Return (X, Y) of the center of cell containing provided text 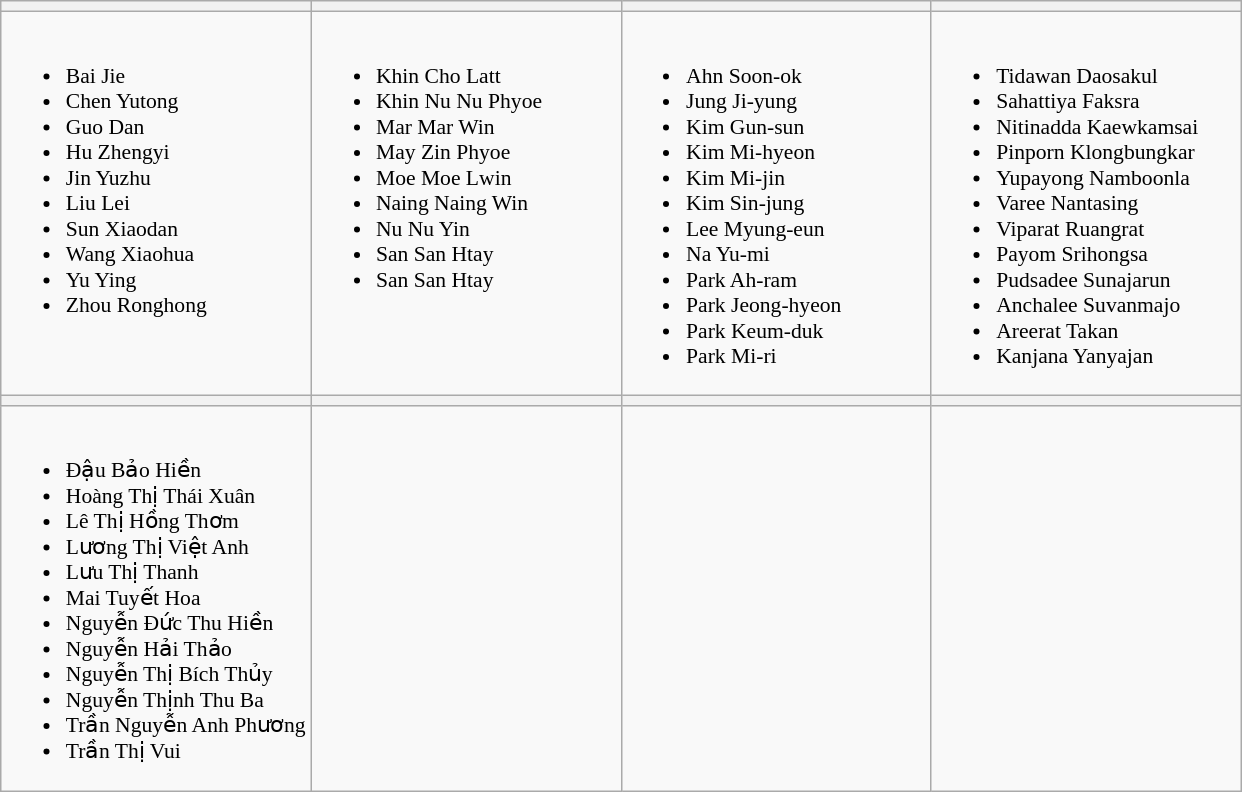
Bai JieChen YutongGuo DanHu ZhengyiJin YuzhuLiu LeiSun XiaodanWang XiaohuaYu YingZhou Ronghong (156, 204)
Ahn Soon-okJung Ji-yungKim Gun-sunKim Mi-hyeonKim Mi-jinKim Sin-jungLee Myung-eunNa Yu-miPark Ah-ramPark Jeong-hyeonPark Keum-dukPark Mi-ri (776, 204)
Khin Cho LattKhin Nu Nu PhyoeMar Mar WinMay Zin PhyoeMoe Moe LwinNaing Naing WinNu Nu YinSan San HtaySan San Htay (466, 204)
